Locate the cell with the specified text and output its (X, Y) center coordinate. 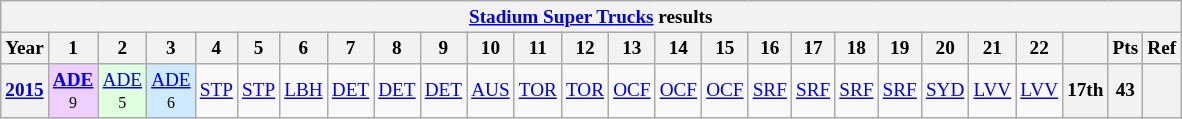
Pts (1126, 48)
15 (725, 48)
19 (900, 48)
13 (632, 48)
Stadium Super Trucks results (591, 17)
5 (258, 48)
Ref (1162, 48)
8 (397, 48)
4 (216, 48)
43 (1126, 91)
10 (491, 48)
1 (73, 48)
AUS (491, 91)
21 (992, 48)
20 (945, 48)
6 (304, 48)
2 (122, 48)
14 (678, 48)
ADE9 (73, 91)
12 (584, 48)
9 (443, 48)
22 (1040, 48)
2015 (25, 91)
ADE5 (122, 91)
16 (770, 48)
SYD (945, 91)
17 (812, 48)
ADE6 (172, 91)
17th (1086, 91)
LBH (304, 91)
11 (538, 48)
Year (25, 48)
18 (856, 48)
7 (350, 48)
3 (172, 48)
